Return [X, Y] of the center of cell containing provided text 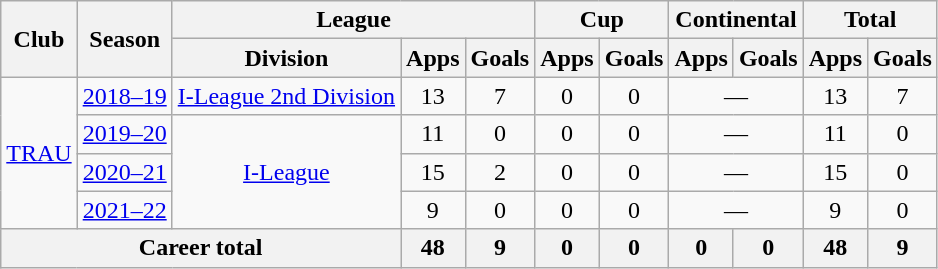
Season [124, 39]
Division [286, 58]
2019–20 [124, 134]
Career total [201, 248]
2 [500, 172]
Total [870, 20]
I-League [286, 172]
2020–21 [124, 172]
League [354, 20]
2021–22 [124, 210]
2018–19 [124, 96]
Continental [736, 20]
Cup [602, 20]
Club [39, 39]
TRAU [39, 153]
I-League 2nd Division [286, 96]
